Find where the given text appears and provide that cell's center as [X, Y] coordinate. 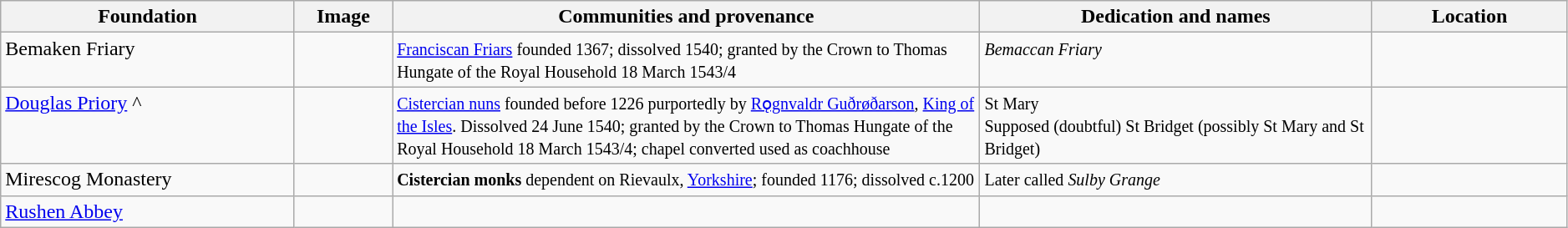
Dedication and names [1176, 17]
Foundation [148, 17]
Mirescog Monastery [148, 180]
Douglas Priory ^ [148, 125]
St MarySupposed (doubtful) St Bridget (possibly St Mary and St Bridget) [1176, 125]
Later called Sulby Grange [1176, 180]
Location [1469, 17]
Bemaken Friary [148, 60]
Franciscan Friars founded 1367; dissolved 1540; granted by the Crown to Thomas Hungate of the Royal Household 18 March 1543/4 [687, 60]
Rushen Abbey [148, 211]
Cistercian monks dependent on Rievaulx, Yorkshire; founded 1176; dissolved c.1200 [687, 180]
Bemaccan Friary [1176, 60]
Communities and provenance [687, 17]
Image [343, 17]
